For the text-containing cell, return its midpoint in [X, Y] coordinate format. 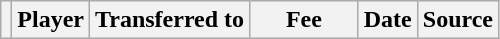
Date [388, 20]
Source [458, 20]
Transferred to [170, 20]
Player [51, 20]
Fee [304, 20]
